Return (x, y) of the center of cell containing provided text 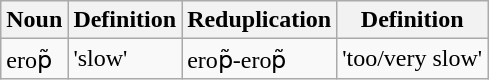
Noun (34, 20)
Reduplication (260, 20)
erop̃-erop̃ (260, 59)
'slow' (125, 59)
'too/very slow' (412, 59)
erop̃ (34, 59)
